Return the [x, y] coordinate for the center point of the cell that contains the specified text.  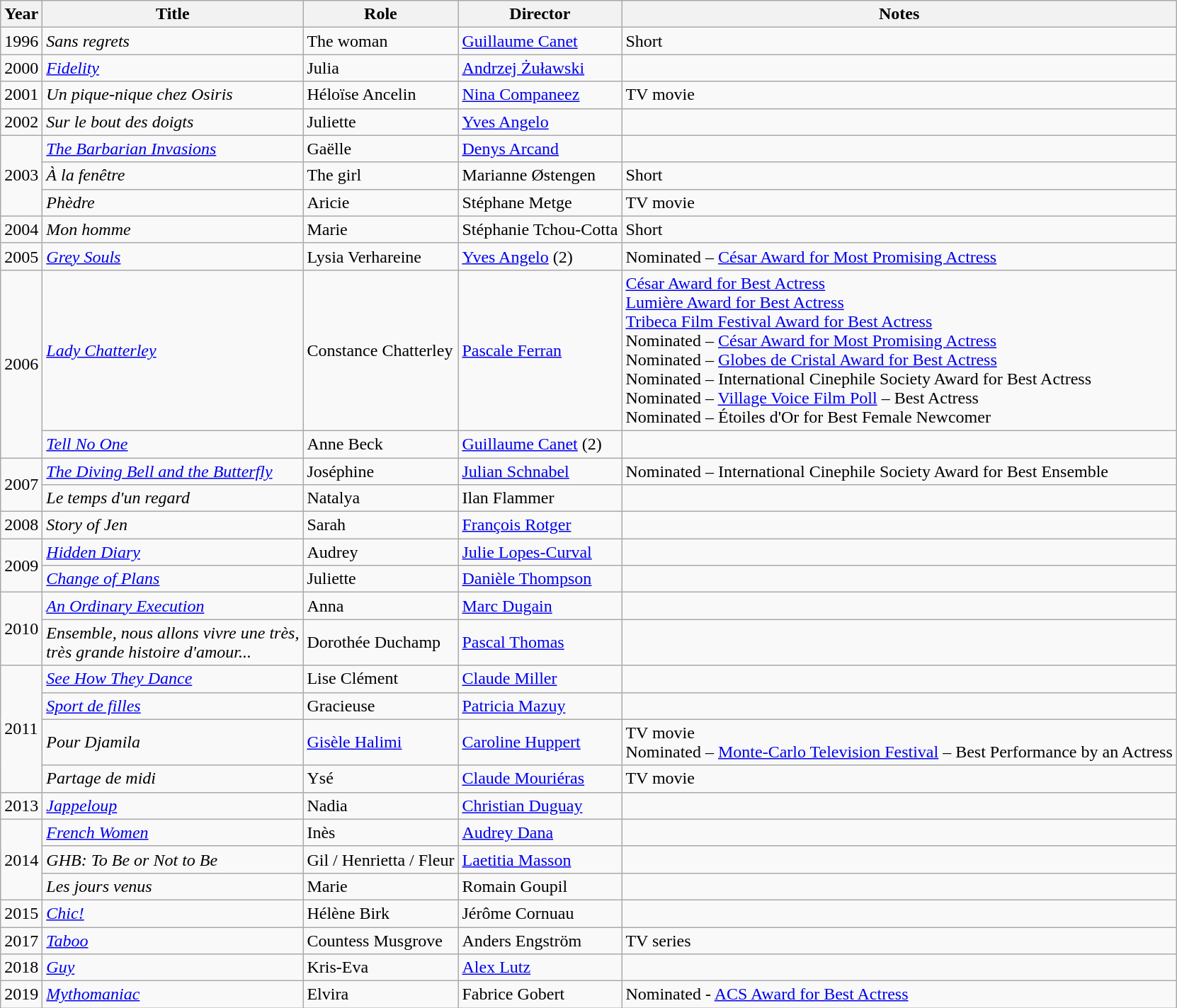
2008 [21, 525]
2014 [21, 859]
See How They Dance [173, 679]
Story of Jen [173, 525]
Patricia Mazuy [540, 706]
Danièle Thompson [540, 579]
2013 [21, 806]
Lysia Verhareine [381, 256]
Sarah [381, 525]
Les jours venus [173, 886]
Audrey [381, 552]
Partage de midi [173, 779]
2019 [21, 995]
An Ordinary Execution [173, 606]
Julie Lopes-Curval [540, 552]
Dorothée Duchamp [381, 643]
Sur le bout des doigts [173, 122]
Alex Lutz [540, 968]
Héloïse Ancelin [381, 95]
Year [21, 14]
2006 [21, 364]
Jappeloup [173, 806]
Stéphanie Tchou-Cotta [540, 229]
2017 [21, 941]
Role [381, 14]
Romain Goupil [540, 886]
Nominated – César Award for Most Promising Actress [899, 256]
1996 [21, 41]
Director [540, 14]
2007 [21, 484]
The girl [381, 176]
Gaëlle [381, 149]
Natalya [381, 498]
The woman [381, 41]
Claude Miller [540, 679]
Christian Duguay [540, 806]
Yves Angelo [540, 122]
2004 [21, 229]
Sport de filles [173, 706]
2009 [21, 566]
Ysé [381, 779]
Jérôme Cornuau [540, 913]
The Barbarian Invasions [173, 149]
Hélène Birk [381, 913]
Pascale Ferran [540, 350]
Julia [381, 68]
Andrzej Żuławski [540, 68]
À la fenêtre [173, 176]
Caroline Huppert [540, 742]
Pour Djamila [173, 742]
Nominated – International Cinephile Society Award for Best Ensemble [899, 471]
Anders Engström [540, 941]
Kris-Eva [381, 968]
Un pique-nique chez Osiris [173, 95]
Ensemble, nous allons vivre une très, très grande histoire d'amour... [173, 643]
The Diving Bell and the Butterfly [173, 471]
2002 [21, 122]
2018 [21, 968]
Elvira [381, 995]
Ilan Flammer [540, 498]
Notes [899, 14]
Aricie [381, 202]
Sans regrets [173, 41]
2003 [21, 176]
Nina Companeez [540, 95]
Nadia [381, 806]
Marianne Østengen [540, 176]
Guillaume Canet [540, 41]
TV movieNominated – Monte-Carlo Television Festival – Best Performance by an Actress [899, 742]
Guillaume Canet (2) [540, 444]
Lise Clément [381, 679]
Phèdre [173, 202]
Taboo [173, 941]
Inès [381, 832]
Change of Plans [173, 579]
Grey Souls [173, 256]
Gisèle Halimi [381, 742]
Lady Chatterley [173, 350]
Claude Mouriéras [540, 779]
2000 [21, 68]
Joséphine [381, 471]
French Women [173, 832]
Denys Arcand [540, 149]
Gracieuse [381, 706]
Anne Beck [381, 444]
2010 [21, 629]
Marc Dugain [540, 606]
Le temps d'un regard [173, 498]
2001 [21, 95]
Countess Musgrove [381, 941]
Constance Chatterley [381, 350]
Audrey Dana [540, 832]
Title [173, 14]
Chic! [173, 913]
Fabrice Gobert [540, 995]
Tell No One [173, 444]
Mythomaniac [173, 995]
Guy [173, 968]
Anna [381, 606]
2011 [21, 729]
Yves Angelo (2) [540, 256]
2005 [21, 256]
Hidden Diary [173, 552]
Mon homme [173, 229]
2015 [21, 913]
Gil / Henrietta / Fleur [381, 859]
Stéphane Metge [540, 202]
GHB: To Be or Not to Be [173, 859]
Nominated - ACS Award for Best Actress [899, 995]
Julian Schnabel [540, 471]
Fidelity [173, 68]
François Rotger [540, 525]
Laetitia Masson [540, 859]
TV series [899, 941]
Pascal Thomas [540, 643]
